Search for the cell housing the specified text and yield its (x, y) center coordinate. 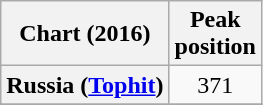
Russia (Tophit) (85, 85)
371 (215, 85)
Chart (2016) (85, 34)
Peakposition (215, 34)
